Locate the cell with the specified text and output its (X, Y) center coordinate. 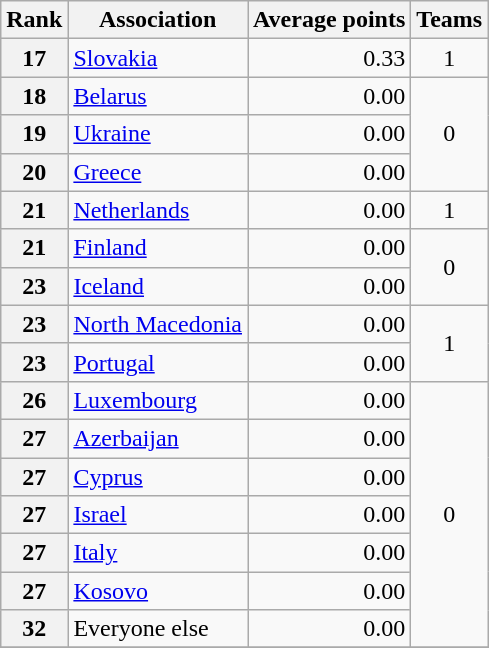
32 (34, 629)
Average points (330, 20)
Greece (158, 172)
20 (34, 172)
26 (34, 400)
Slovakia (158, 58)
North Macedonia (158, 324)
Everyone else (158, 629)
Finland (158, 248)
18 (34, 96)
Teams (450, 20)
19 (34, 134)
Kosovo (158, 591)
Netherlands (158, 210)
Belarus (158, 96)
Iceland (158, 286)
Ukraine (158, 134)
Luxembourg (158, 400)
Portugal (158, 362)
17 (34, 58)
0.33 (330, 58)
Rank (34, 20)
Azerbaijan (158, 438)
Israel (158, 515)
Cyprus (158, 477)
Association (158, 20)
Italy (158, 553)
